Output the (X, Y) coordinate of the center of the cell containing the given text.  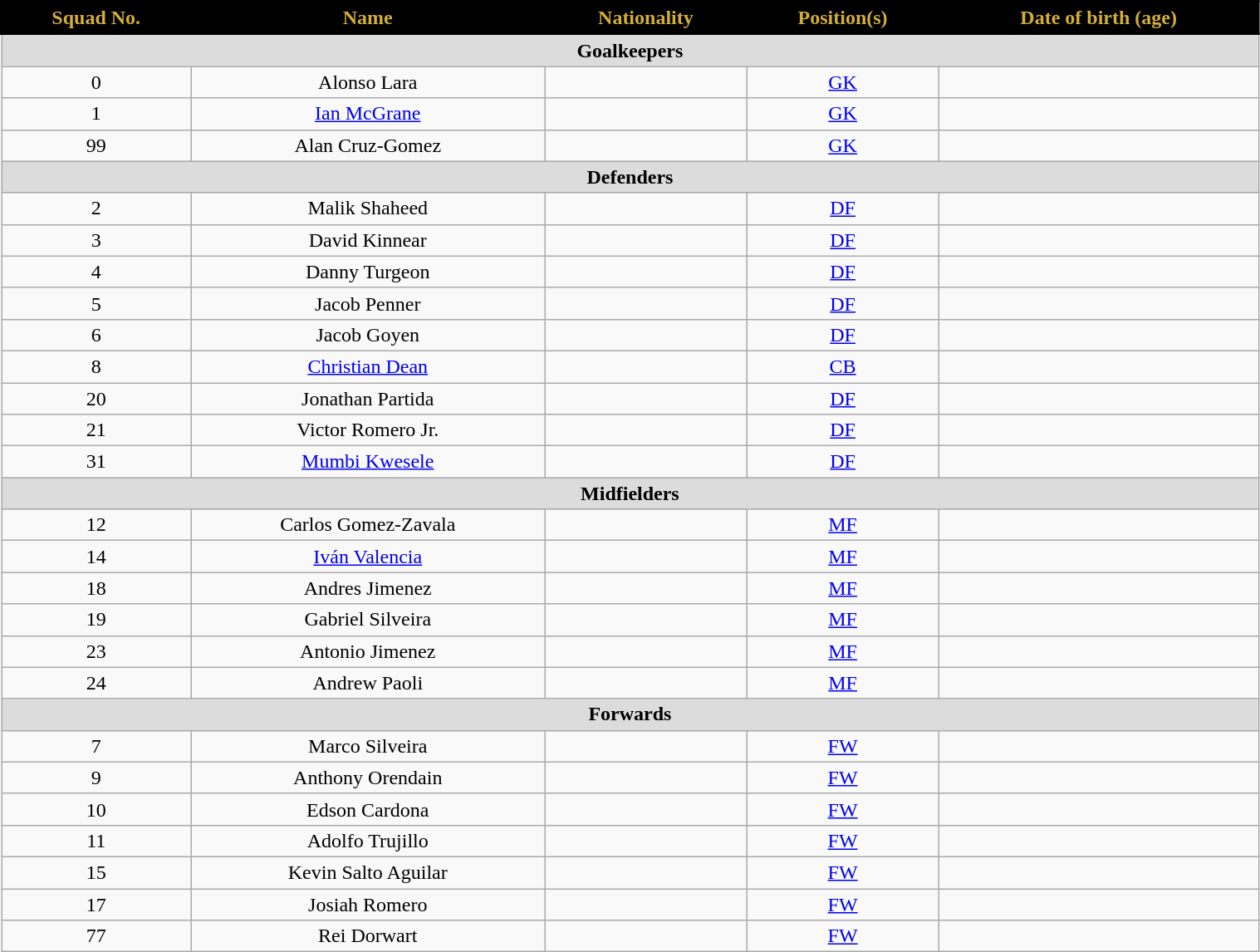
15 (96, 872)
Jacob Penner (368, 303)
5 (96, 303)
1 (96, 114)
20 (96, 398)
Christian Dean (368, 366)
77 (96, 936)
David Kinnear (368, 240)
Carlos Gomez-Zavala (368, 525)
Nationality (646, 18)
4 (96, 272)
10 (96, 809)
Ian McGrane (368, 114)
Squad No. (96, 18)
8 (96, 366)
23 (96, 651)
Malik Shaheed (368, 209)
14 (96, 557)
Alan Cruz-Gomez (368, 145)
Forwards (630, 714)
2 (96, 209)
Andres Jimenez (368, 588)
31 (96, 462)
Marco Silveira (368, 746)
3 (96, 240)
18 (96, 588)
Position(s) (842, 18)
21 (96, 430)
Adolfo Trujillo (368, 841)
12 (96, 525)
Anthony Orendain (368, 778)
6 (96, 335)
9 (96, 778)
Mumbi Kwesele (368, 462)
Name (368, 18)
99 (96, 145)
Edson Cardona (368, 809)
Victor Romero Jr. (368, 430)
Date of birth (age) (1098, 18)
Iván Valencia (368, 557)
11 (96, 841)
Jonathan Partida (368, 398)
Jacob Goyen (368, 335)
Midfielders (630, 493)
Josiah Romero (368, 905)
Alonso Lara (368, 82)
Rei Dorwart (368, 936)
Kevin Salto Aguilar (368, 872)
Gabriel Silveira (368, 620)
Defenders (630, 177)
0 (96, 82)
24 (96, 683)
17 (96, 905)
Andrew Paoli (368, 683)
CB (842, 366)
19 (96, 620)
Goalkeepers (630, 50)
Antonio Jimenez (368, 651)
Danny Turgeon (368, 272)
7 (96, 746)
